Return the (x, y) coordinate for the center point of the cell that contains the specified text.  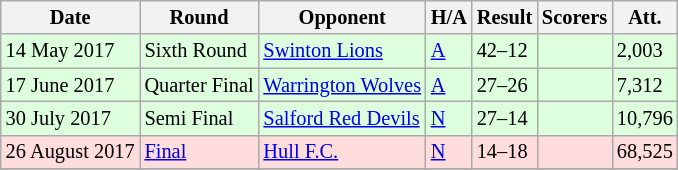
42–12 (504, 51)
H/A (449, 17)
Opponent (342, 17)
14–18 (504, 152)
27–26 (504, 85)
Salford Red Devils (342, 118)
14 May 2017 (70, 51)
Warrington Wolves (342, 85)
Hull F.C. (342, 152)
Quarter Final (200, 85)
10,796 (645, 118)
Sixth Round (200, 51)
Round (200, 17)
68,525 (645, 152)
7,312 (645, 85)
Final (200, 152)
Date (70, 17)
27–14 (504, 118)
17 June 2017 (70, 85)
2,003 (645, 51)
30 July 2017 (70, 118)
26 August 2017 (70, 152)
Scorers (574, 17)
Result (504, 17)
Semi Final (200, 118)
Att. (645, 17)
Swinton Lions (342, 51)
